For the text-containing cell, return its midpoint in [X, Y] coordinate format. 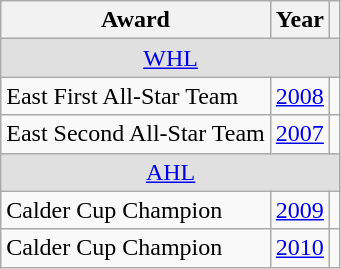
Award [136, 20]
East Second All-Star Team [136, 134]
2008 [300, 96]
Year [300, 20]
2007 [300, 134]
WHL [171, 58]
East First All-Star Team [136, 96]
2010 [300, 248]
AHL [171, 172]
2009 [300, 210]
